From the cell containing the given text, extract its center point as [x, y] coordinate. 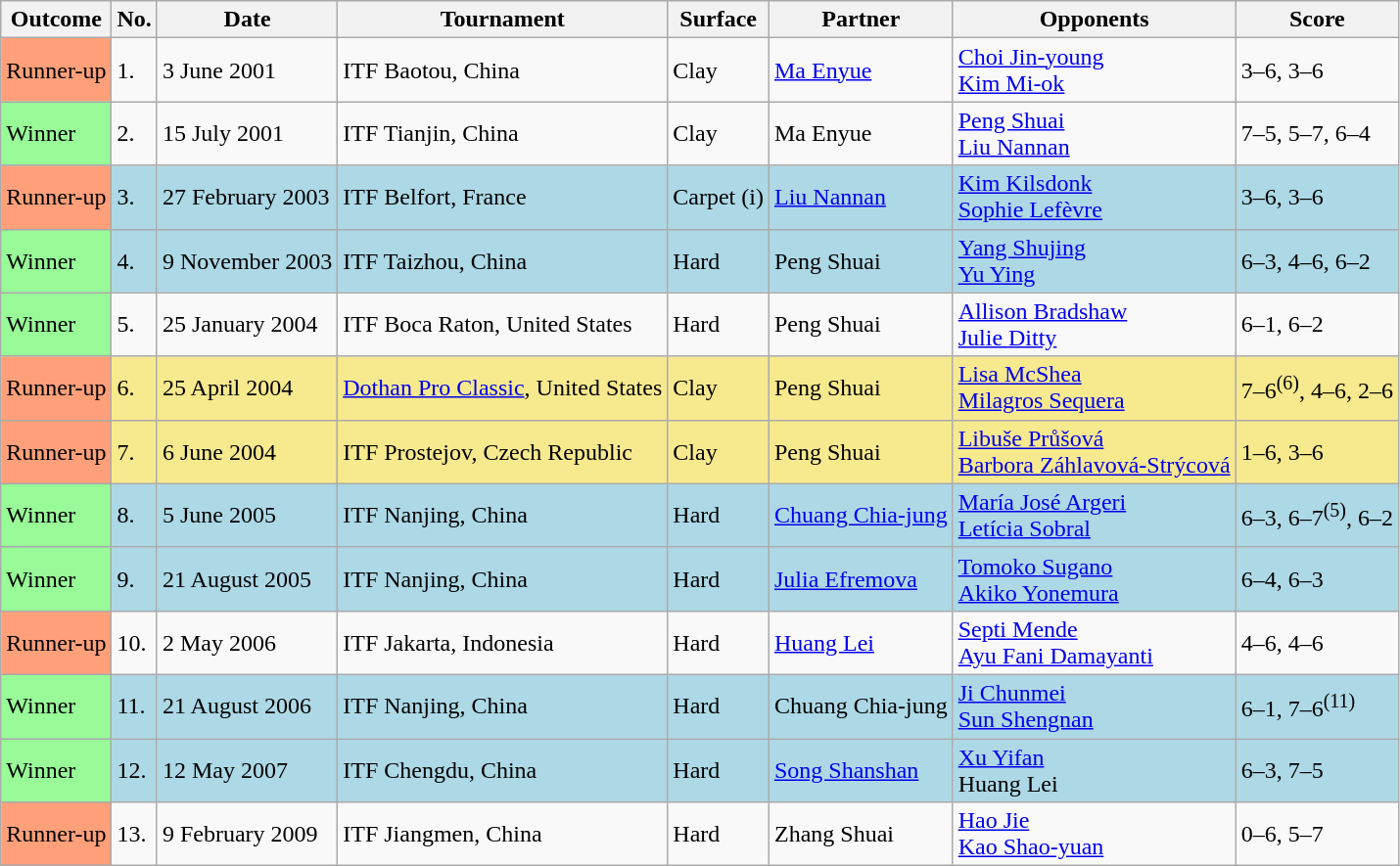
ITF Prostejov, Czech Republic [503, 452]
ITF Baotou, China [503, 70]
Julia Efremova [861, 579]
ITF Belfort, France [503, 198]
15 July 2001 [247, 133]
Opponents [1095, 20]
Choi Jin-young Kim Mi-ok [1095, 70]
6. [134, 387]
4. [134, 260]
5 June 2005 [247, 515]
Hao Jie Kao Shao-yuan [1095, 834]
5. [134, 325]
9 November 2003 [247, 260]
12 May 2007 [247, 769]
6–1, 7–6(11) [1317, 706]
11. [134, 706]
21 August 2006 [247, 706]
Peng Shuai Liu Nannan [1095, 133]
ITF Boca Raton, United States [503, 325]
ITF Taizhou, China [503, 260]
María José Argeri Letícia Sobral [1095, 515]
Tournament [503, 20]
Allison Bradshaw Julie Ditty [1095, 325]
Surface [719, 20]
9. [134, 579]
4–6, 4–6 [1317, 642]
Zhang Shuai [861, 834]
Partner [861, 20]
ITF Jiangmen, China [503, 834]
1. [134, 70]
0–6, 5–7 [1317, 834]
Huang Lei [861, 642]
Xu Yifan Huang Lei [1095, 769]
Outcome [57, 20]
3 June 2001 [247, 70]
10. [134, 642]
7–5, 5–7, 6–4 [1317, 133]
Song Shanshan [861, 769]
Date [247, 20]
25 April 2004 [247, 387]
6–3, 4–6, 6–2 [1317, 260]
25 January 2004 [247, 325]
8. [134, 515]
ITF Tianjin, China [503, 133]
7. [134, 452]
Tomoko Sugano Akiko Yonemura [1095, 579]
6–3, 6–7(5), 6–2 [1317, 515]
12. [134, 769]
2. [134, 133]
Kim Kilsdonk Sophie Lefèvre [1095, 198]
Libuše Průšová Barbora Záhlavová-Strýcová [1095, 452]
Dothan Pro Classic, United States [503, 387]
Carpet (i) [719, 198]
27 February 2003 [247, 198]
2 May 2006 [247, 642]
6–3, 7–5 [1317, 769]
Septi Mende Ayu Fani Damayanti [1095, 642]
7–6(6), 4–6, 2–6 [1317, 387]
Yang Shujing Yu Ying [1095, 260]
13. [134, 834]
21 August 2005 [247, 579]
ITF Chengdu, China [503, 769]
Lisa McShea Milagros Sequera [1095, 387]
1–6, 3–6 [1317, 452]
6 June 2004 [247, 452]
Score [1317, 20]
3. [134, 198]
Liu Nannan [861, 198]
No. [134, 20]
ITF Jakarta, Indonesia [503, 642]
6–4, 6–3 [1317, 579]
Ji Chunmei Sun Shengnan [1095, 706]
6–1, 6–2 [1317, 325]
9 February 2009 [247, 834]
